Output the (x, y) coordinate of the center of the cell containing the given text.  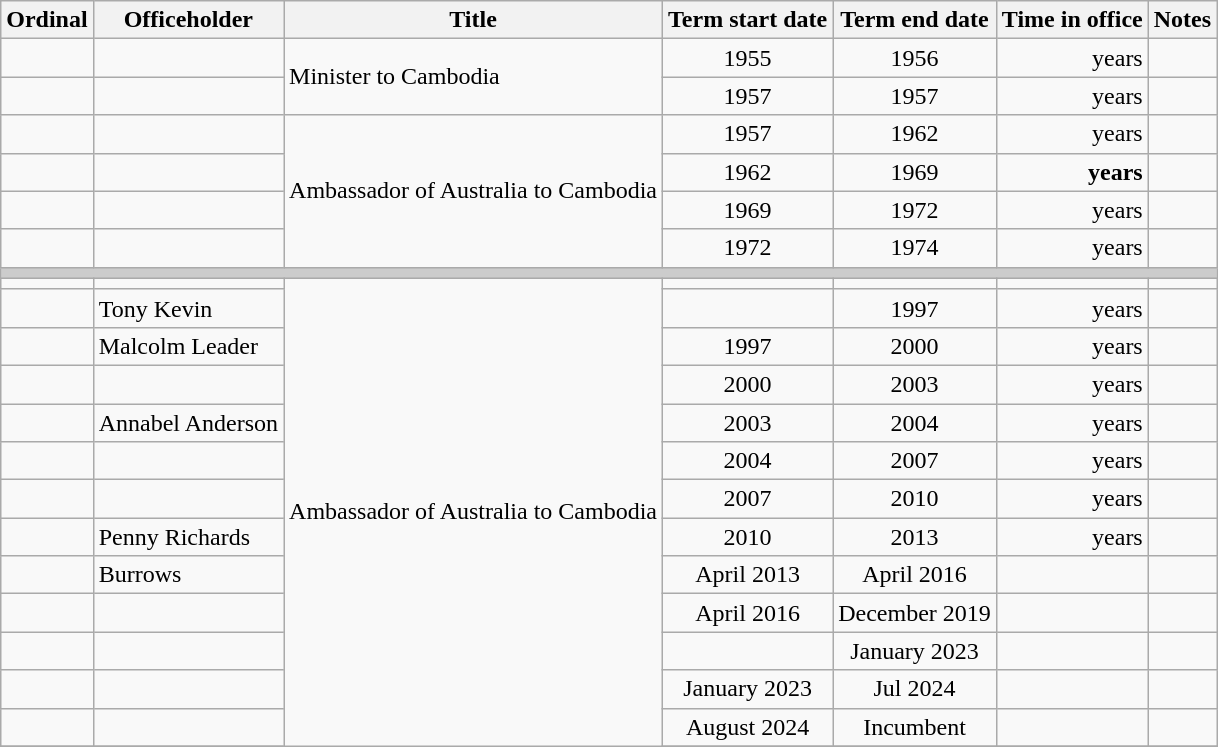
Title (474, 20)
Term start date (748, 20)
Officeholder (188, 20)
August 2024 (748, 727)
Jul 2024 (915, 689)
April 2013 (748, 575)
Notes (1182, 20)
1974 (915, 248)
Annabel Anderson (188, 423)
Time in office (1072, 20)
December 2019 (915, 613)
Burrows (188, 575)
1956 (915, 58)
Ordinal (47, 20)
Malcolm Leader (188, 346)
2013 (915, 537)
Incumbent (915, 727)
Term end date (915, 20)
Minister to Cambodia (474, 77)
1955 (748, 58)
Penny Richards (188, 537)
Tony Kevin (188, 308)
